Extract the (X, Y) coordinate from the center of the cell holding the provided text.  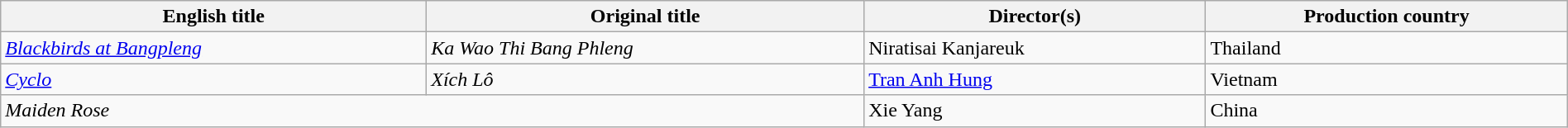
Production country (1386, 17)
Niratisai Kanjareuk (1035, 48)
Xie Yang (1035, 111)
China (1386, 111)
Vietnam (1386, 79)
Thailand (1386, 48)
English title (213, 17)
Ka Wao Thi Bang Phleng (645, 48)
Maiden Rose (433, 111)
Original title (645, 17)
Tran Anh Hung (1035, 79)
Blackbirds at Bangpleng (213, 48)
Director(s) (1035, 17)
Xích Lô (645, 79)
Cyclo (213, 79)
